Capture the cell that displays the provided text and extract its (x, y) central coordinate. 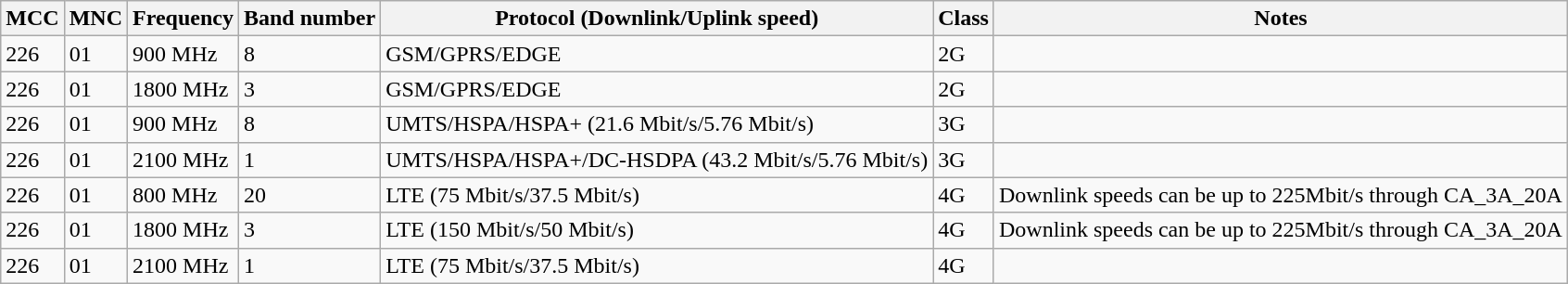
Frequency (183, 19)
800 MHz (183, 195)
Band number (310, 19)
MCC (32, 19)
Class (964, 19)
20 (310, 195)
MNC (95, 19)
LTE (150 Mbit/s/50 Mbit/s) (657, 230)
Notes (1281, 19)
Protocol (Downlink/Uplink speed) (657, 19)
UMTS/HSPA/HSPA+/DC-HSDPA (43.2 Mbit/s/5.76 Mbit/s) (657, 160)
UMTS/HSPA/HSPA+ (21.6 Mbit/s/5.76 Mbit/s) (657, 124)
